Capture the cell that displays the provided text and extract its [x, y] central coordinate. 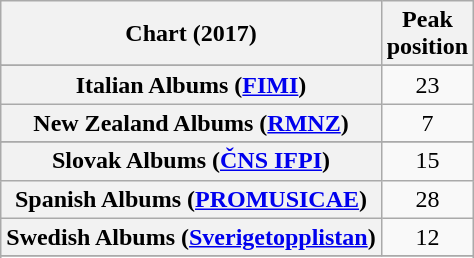
Swedish Albums (Sverigetopplistan) [191, 237]
Chart (2017) [191, 34]
23 [427, 85]
New Zealand Albums (RMNZ) [191, 123]
7 [427, 123]
15 [427, 161]
12 [427, 237]
28 [427, 199]
Italian Albums (FIMI) [191, 85]
Peak position [427, 34]
Spanish Albums (PROMUSICAE) [191, 199]
Slovak Albums (ČNS IFPI) [191, 161]
